Determine the [x, y] coordinate at the center of the cell enclosing the given text.  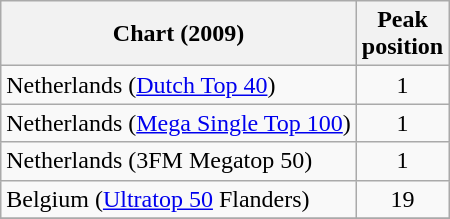
Netherlands (3FM Megatop 50) [179, 161]
Peakposition [402, 34]
Belgium (Ultratop 50 Flanders) [179, 199]
Chart (2009) [179, 34]
19 [402, 199]
Netherlands (Mega Single Top 100) [179, 123]
Netherlands (Dutch Top 40) [179, 85]
